Extract the (X, Y) coordinate from the center of the cell holding the provided text.  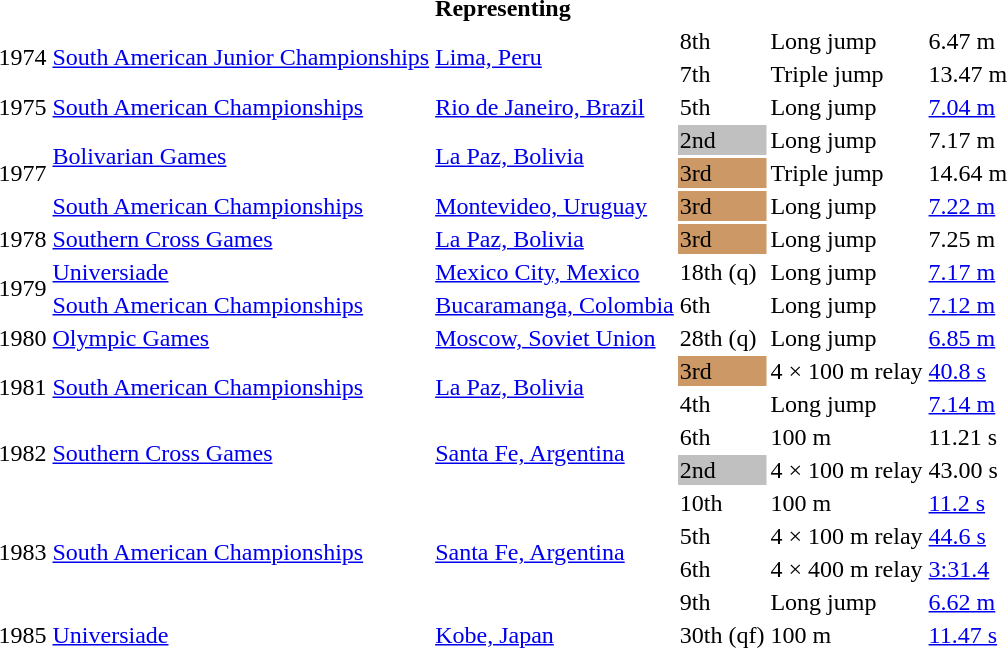
9th (722, 602)
Bucaramanga, Colombia (555, 305)
Universiade (241, 272)
4th (722, 404)
Bolivarian Games (241, 156)
South American Junior Championships (241, 58)
Rio de Janeiro, Brazil (555, 107)
8th (722, 41)
Moscow, Soviet Union (555, 338)
Montevideo, Uruguay (555, 206)
Mexico City, Mexico (555, 272)
Lima, Peru (555, 58)
7th (722, 74)
4 × 400 m relay (846, 569)
10th (722, 503)
18th (q) (722, 272)
28th (q) (722, 338)
Olympic Games (241, 338)
